Search for the cell housing the specified text and yield its [x, y] center coordinate. 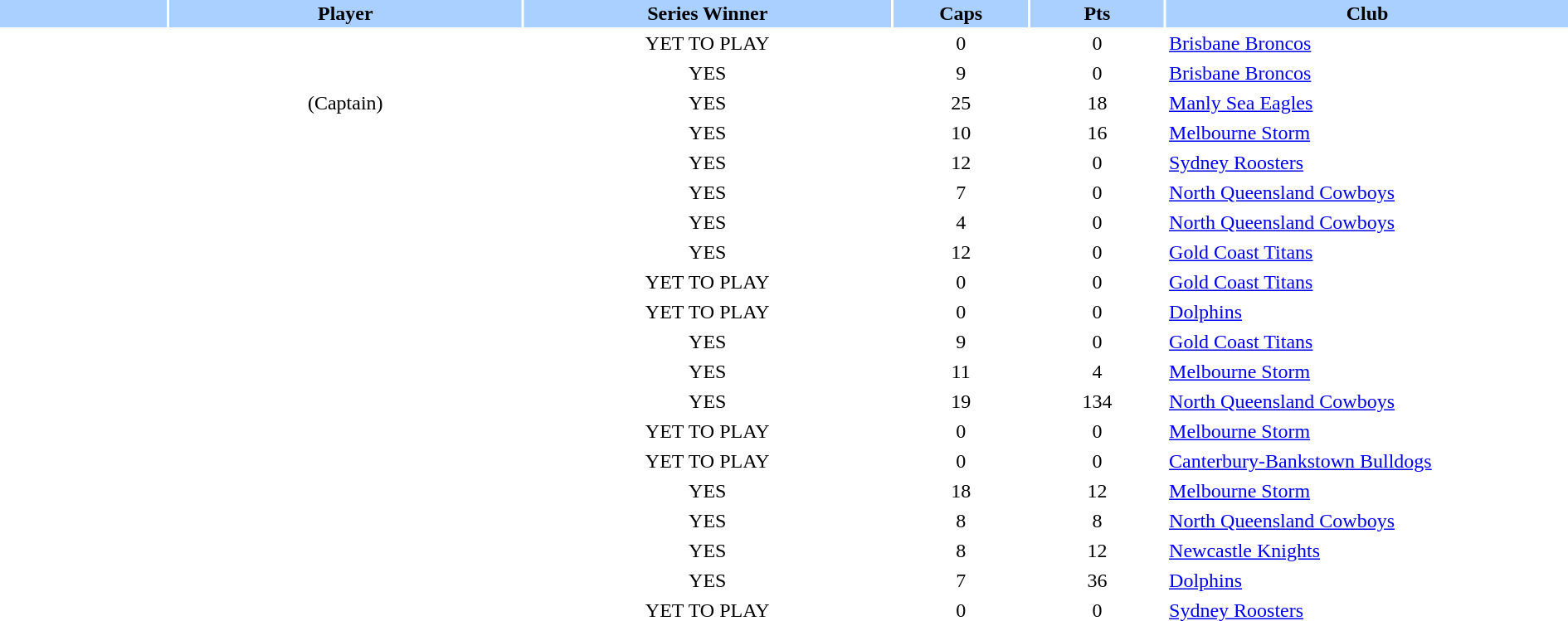
(Captain) [345, 103]
19 [961, 401]
25 [961, 103]
36 [1097, 580]
Pts [1097, 13]
Player [345, 13]
Manly Sea Eagles [1367, 103]
Canterbury-Bankstown Bulldogs [1367, 461]
Series Winner [708, 13]
11 [961, 371]
134 [1097, 401]
Sydney Roosters [1367, 163]
Club [1367, 13]
Caps [961, 13]
Newcastle Knights [1367, 551]
10 [961, 133]
16 [1097, 133]
